Determine the (x, y) coordinate at the center of the cell enclosing the given text.  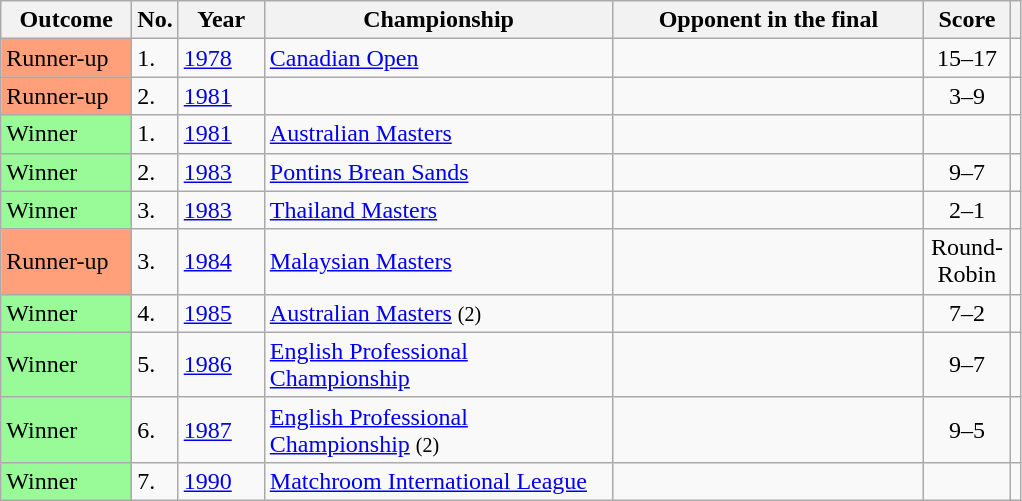
Malaysian Masters (438, 262)
9–5 (967, 430)
3–9 (967, 96)
7–2 (967, 313)
English Professional Championship (438, 364)
2–1 (967, 210)
1985 (221, 313)
Australian Masters (2) (438, 313)
Canadian Open (438, 58)
Opponent in the final (768, 20)
7. (155, 481)
Championship (438, 20)
1987 (221, 430)
Matchroom International League (438, 481)
Outcome (66, 20)
Australian Masters (438, 134)
1986 (221, 364)
Round-Robin (967, 262)
6. (155, 430)
1990 (221, 481)
4. (155, 313)
Score (967, 20)
English Professional Championship (2) (438, 430)
Thailand Masters (438, 210)
15–17 (967, 58)
Year (221, 20)
Pontins Brean Sands (438, 172)
1984 (221, 262)
1978 (221, 58)
5. (155, 364)
No. (155, 20)
